Provide the (X, Y) coordinate of the cell's center where the given text is located.  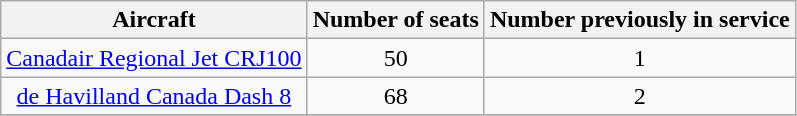
Aircraft (154, 20)
Number of seats (396, 20)
de Havilland Canada Dash 8 (154, 96)
Canadair Regional Jet CRJ100 (154, 58)
68 (396, 96)
50 (396, 58)
1 (640, 58)
2 (640, 96)
Number previously in service (640, 20)
